For the text-containing cell, return its midpoint in (x, y) coordinate format. 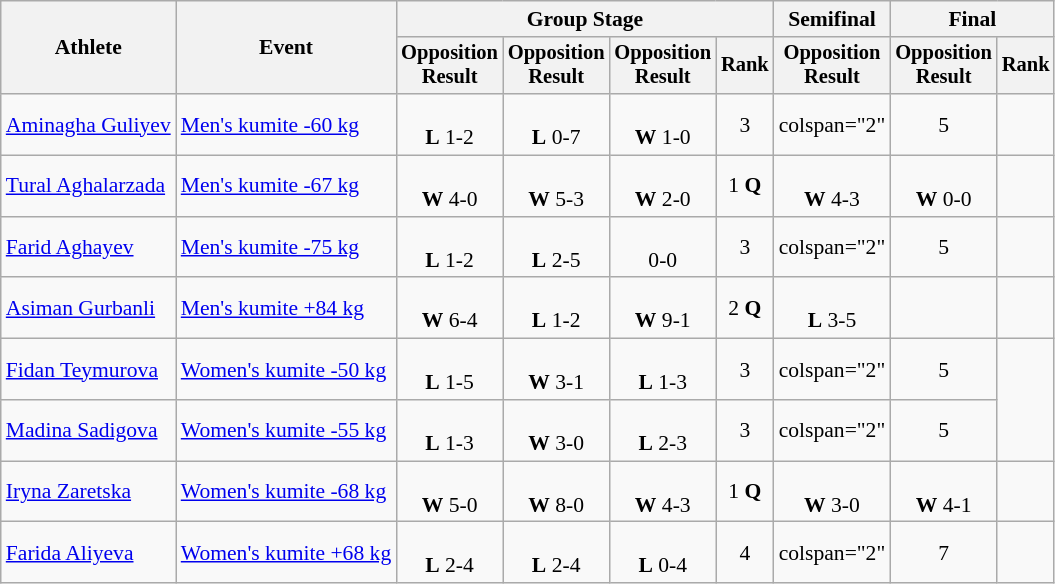
W 3-1 (556, 370)
L 2-3 (662, 430)
0-0 (662, 248)
W 4-1 (944, 492)
W 2-0 (662, 186)
Men's kumite -67 kg (286, 186)
W 1-0 (662, 124)
L 1-5 (450, 370)
Madina Sadigova (88, 430)
W 6-4 (450, 308)
W 0-0 (944, 186)
L 3-5 (832, 308)
Women's kumite -68 kg (286, 492)
Men's kumite -60 kg (286, 124)
L 2-5 (556, 248)
7 (944, 552)
Fidan Teymurova (88, 370)
Men's kumite +84 kg (286, 308)
Men's kumite -75 kg (286, 248)
Tural Aghalarzada (88, 186)
Athlete (88, 48)
W 8-0 (556, 492)
Farida Aliyeva (88, 552)
W 5-3 (556, 186)
Group Stage (584, 19)
Asiman Gurbanli (88, 308)
Event (286, 48)
Women's kumite -55 kg (286, 430)
4 (745, 552)
W 9-1 (662, 308)
L 0-7 (556, 124)
Women's kumite +68 kg (286, 552)
Iryna Zaretska (88, 492)
L 0-4 (662, 552)
2 Q (745, 308)
Final (972, 19)
Semifinal (832, 19)
Farid Aghayev (88, 248)
W 5-0 (450, 492)
W 4-0 (450, 186)
Aminagha Guliyev (88, 124)
Women's kumite -50 kg (286, 370)
